Find where the given text appears and provide that cell's center as [x, y] coordinate. 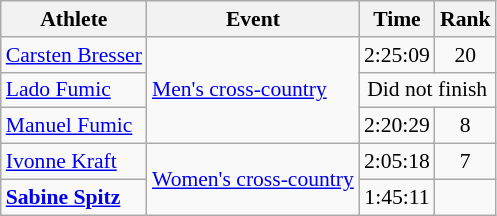
8 [466, 126]
Time [397, 19]
1:45:11 [397, 197]
Women's cross-country [253, 180]
Rank [466, 19]
Lado Fumic [74, 90]
20 [466, 55]
2:20:29 [397, 126]
Men's cross-country [253, 90]
Did not finish [428, 90]
7 [466, 162]
Sabine Spitz [74, 197]
Carsten Bresser [74, 55]
Manuel Fumic [74, 126]
Athlete [74, 19]
2:05:18 [397, 162]
Event [253, 19]
Ivonne Kraft [74, 162]
2:25:09 [397, 55]
